For the text-containing cell, return its midpoint in [X, Y] coordinate format. 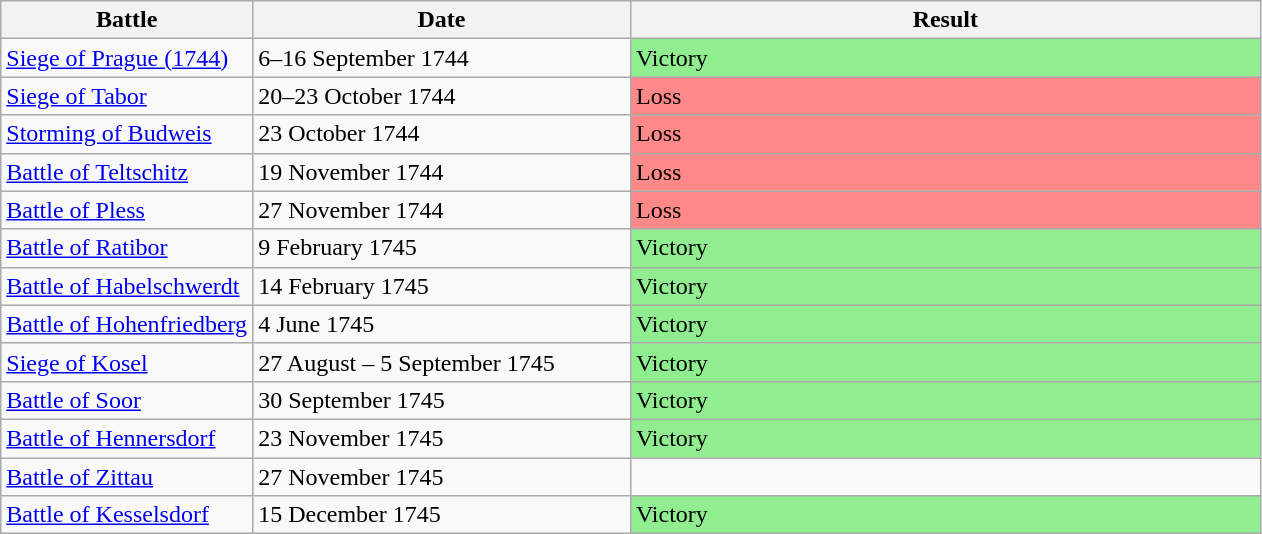
20–23 October 1744 [442, 96]
Siege of Tabor [127, 96]
27 November 1744 [442, 210]
Battle of Ratibor [127, 248]
9 February 1745 [442, 248]
19 November 1744 [442, 172]
6–16 September 1744 [442, 58]
4 June 1745 [442, 324]
15 December 1745 [442, 515]
23 October 1744 [442, 134]
Date [442, 20]
Siege of Prague (1744) [127, 58]
Battle of Pless [127, 210]
Battle [127, 20]
Battle of Zittau [127, 477]
30 September 1745 [442, 400]
Battle of Hohenfriedberg [127, 324]
Battle of Kesselsdorf [127, 515]
14 February 1745 [442, 286]
Battle of Teltschitz [127, 172]
Storming of Budweis [127, 134]
Battle of Soor [127, 400]
Battle of Habelschwerdt [127, 286]
23 November 1745 [442, 438]
27 November 1745 [442, 477]
Siege of Kosel [127, 362]
27 August – 5 September 1745 [442, 362]
Battle of Hennersdorf [127, 438]
Result [945, 20]
